Return [x, y] of the center of cell containing provided text 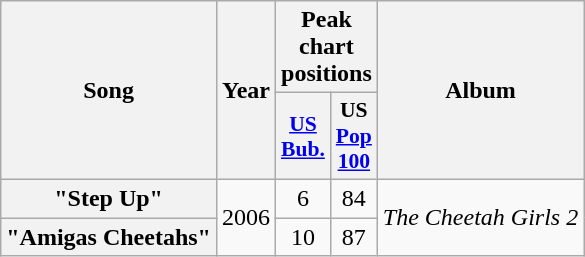
USBub. [304, 136]
Album [480, 90]
6 [304, 198]
87 [354, 237]
"Step Up" [109, 198]
Peak chart positions [327, 47]
USPop 100 [354, 136]
Year [246, 90]
The Cheetah Girls 2 [480, 217]
84 [354, 198]
2006 [246, 217]
"Amigas Cheetahs" [109, 237]
Song [109, 90]
10 [304, 237]
